Find where the given text appears and provide that cell's center as (X, Y) coordinate. 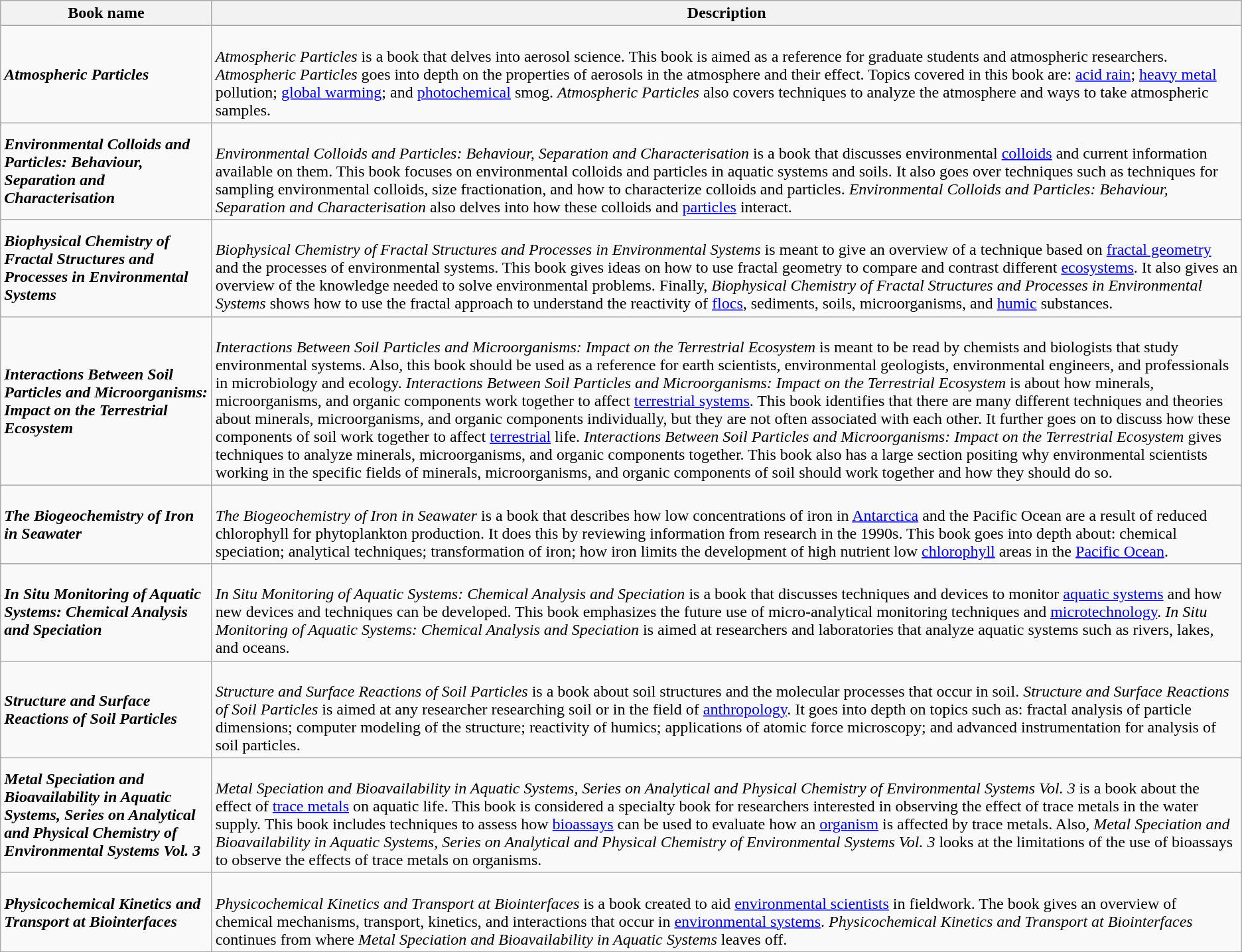
Interactions Between Soil Particles and Microorganisms: Impact on the Terrestrial Ecosystem (106, 401)
Metal Speciation and Bioavailability in Aquatic Systems, Series on Analytical and Physical Chemistry of Environmental Systems Vol. 3 (106, 815)
Environmental Colloids and Particles: Behaviour, Separation and Characterisation (106, 171)
In Situ Monitoring of Aquatic Systems: Chemical Analysis and Speciation (106, 612)
Physicochemical Kinetics and Transport at Biointerfaces (106, 912)
Atmospheric Particles (106, 74)
The Biogeochemistry of Iron in Seawater (106, 524)
Structure and Surface Reactions of Soil Particles (106, 709)
Biophysical Chemistry of Fractal Structures and Processes in Environmental Systems (106, 268)
Book name (106, 13)
Description (726, 13)
